From the cell containing the given text, extract its center point as [x, y] coordinate. 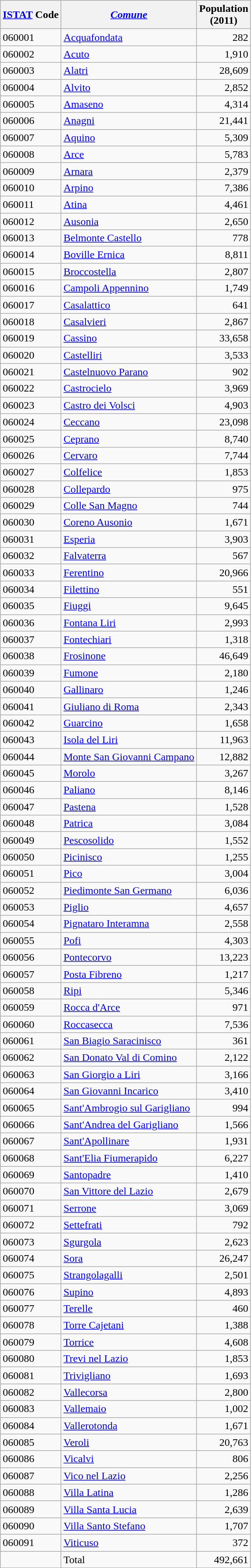
060072 [31, 1225]
060003 [31, 71]
060024 [31, 422]
San Giovanni Incarico [129, 1091]
Cervaro [129, 455]
Pescosolido [129, 840]
Supino [129, 1292]
060077 [31, 1309]
Fiuggi [129, 606]
060084 [31, 1426]
Pignataro Interamna [129, 924]
Terelle [129, 1309]
060017 [31, 305]
060013 [31, 238]
060016 [31, 288]
060085 [31, 1442]
1,707 [224, 1526]
San Biagio Saracinisco [129, 1041]
Pofi [129, 940]
1,910 [224, 54]
Sant'Ambrogio sul Garigliano [129, 1108]
7,386 [224, 188]
060079 [31, 1342]
060071 [31, 1208]
2,650 [224, 221]
4,303 [224, 940]
744 [224, 506]
2,867 [224, 322]
Anagni [129, 121]
060040 [31, 690]
Campoli Appennino [129, 288]
Sant'Apollinare [129, 1141]
Ripi [129, 991]
Santopadre [129, 1175]
060065 [31, 1108]
060005 [31, 104]
23,098 [224, 422]
Guarcino [129, 723]
060052 [31, 890]
Coreno Ausonio [129, 523]
1,693 [224, 1376]
060002 [31, 54]
Torre Cajetani [129, 1325]
060053 [31, 907]
Castelliri [129, 355]
Colle San Magno [129, 506]
Roccasecca [129, 1024]
Viticuso [129, 1543]
060009 [31, 171]
060021 [31, 372]
Sora [129, 1258]
778 [224, 238]
Filettino [129, 589]
060050 [31, 857]
060038 [31, 656]
4,657 [224, 907]
060034 [31, 589]
Sant'Elia Fiumerapido [129, 1158]
2,807 [224, 272]
9,645 [224, 606]
2,180 [224, 673]
060018 [31, 322]
Fontana Liri [129, 623]
4,314 [224, 104]
902 [224, 372]
060023 [31, 405]
Isola del Liri [129, 740]
2,623 [224, 1241]
Giuliano di Roma [129, 706]
Arpino [129, 188]
060091 [31, 1543]
060089 [31, 1509]
Ceccano [129, 422]
Acuto [129, 54]
2,256 [224, 1476]
Villa Santo Stefano [129, 1526]
1,217 [224, 974]
060029 [31, 506]
1,658 [224, 723]
Alvito [129, 87]
1,388 [224, 1325]
1,246 [224, 690]
Colfelice [129, 472]
20,763 [224, 1442]
Fumone [129, 673]
567 [224, 556]
060070 [31, 1191]
4,893 [224, 1292]
Frosinone [129, 656]
13,223 [224, 957]
060055 [31, 940]
Monte San Giovanni Campano [129, 756]
1,552 [224, 840]
Vallerotonda [129, 1426]
46,649 [224, 656]
060051 [31, 874]
060064 [31, 1091]
1,931 [224, 1141]
3,969 [224, 388]
Morolo [129, 773]
060011 [31, 204]
3,069 [224, 1208]
060027 [31, 472]
060047 [31, 807]
Broccostella [129, 272]
3,267 [224, 773]
060081 [31, 1376]
2,379 [224, 171]
Atina [129, 204]
060020 [31, 355]
Vico nel Lazio [129, 1476]
1,749 [224, 288]
Sant'Andrea del Garigliano [129, 1125]
060074 [31, 1258]
3,410 [224, 1091]
641 [224, 305]
806 [224, 1459]
3,903 [224, 539]
2,558 [224, 924]
060039 [31, 673]
Castelnuovo Parano [129, 372]
Vicalvi [129, 1459]
060048 [31, 824]
060004 [31, 87]
3,533 [224, 355]
060080 [31, 1359]
060014 [31, 255]
Trivigliano [129, 1376]
361 [224, 1041]
060045 [31, 773]
060041 [31, 706]
060043 [31, 740]
3,084 [224, 824]
Ceprano [129, 439]
060008 [31, 154]
Serrone [129, 1208]
Alatri [129, 71]
8,811 [224, 255]
Arce [129, 154]
060035 [31, 606]
Torrice [129, 1342]
460 [224, 1309]
060063 [31, 1074]
551 [224, 589]
Piglio [129, 907]
4,608 [224, 1342]
060090 [31, 1526]
060019 [31, 338]
ISTAT Code [31, 15]
Paliano [129, 790]
060015 [31, 272]
Population (2011) [224, 15]
060036 [31, 623]
Aquino [129, 138]
282 [224, 37]
1,566 [224, 1125]
Fontechiari [129, 639]
060054 [31, 924]
060083 [31, 1409]
2,852 [224, 87]
1,002 [224, 1409]
060057 [31, 974]
060059 [31, 1007]
060086 [31, 1459]
060006 [31, 121]
8,146 [224, 790]
4,461 [224, 204]
San Giorgio a Liri [129, 1074]
060075 [31, 1275]
372 [224, 1543]
060076 [31, 1292]
1,410 [224, 1175]
060046 [31, 790]
060062 [31, 1058]
Comune [129, 15]
Strangolagalli [129, 1275]
Arnara [129, 171]
060030 [31, 523]
20,966 [224, 573]
060068 [31, 1158]
Falvaterra [129, 556]
1,286 [224, 1492]
11,963 [224, 740]
2,343 [224, 706]
2,800 [224, 1392]
060067 [31, 1141]
060042 [31, 723]
Collepardo [129, 489]
060031 [31, 539]
060037 [31, 639]
Rocca d'Arce [129, 1007]
Settefrati [129, 1225]
33,658 [224, 338]
Amaseno [129, 104]
Posta Fibreno [129, 974]
28,609 [224, 71]
060022 [31, 388]
5,309 [224, 138]
Vallecorsa [129, 1392]
060033 [31, 573]
2,993 [224, 623]
060025 [31, 439]
12,882 [224, 756]
060088 [31, 1492]
Gallinaro [129, 690]
060073 [31, 1241]
5,783 [224, 154]
060066 [31, 1125]
Acquafondata [129, 37]
060026 [31, 455]
Cassino [129, 338]
Boville Ernica [129, 255]
Sgurgola [129, 1241]
Casalvieri [129, 322]
Ferentino [129, 573]
4,903 [224, 405]
Ausonia [129, 221]
2,501 [224, 1275]
Casalattico [129, 305]
060069 [31, 1175]
971 [224, 1007]
5,346 [224, 991]
6,227 [224, 1158]
Belmonte Castello [129, 238]
060060 [31, 1024]
1,255 [224, 857]
Picinisco [129, 857]
975 [224, 489]
7,744 [224, 455]
San Donato Val di Comino [129, 1058]
Total [129, 1560]
1,528 [224, 807]
Esperia [129, 539]
Castro dei Volsci [129, 405]
060010 [31, 188]
Vallemaio [129, 1409]
Trevi nel Lazio [129, 1359]
Patrica [129, 824]
792 [224, 1225]
492,661 [224, 1560]
2,122 [224, 1058]
21,441 [224, 121]
994 [224, 1108]
Veroli [129, 1442]
1,318 [224, 639]
060061 [31, 1041]
Pastena [129, 807]
060049 [31, 840]
8,740 [224, 439]
3,004 [224, 874]
Piedimonte San Germano [129, 890]
060012 [31, 221]
060082 [31, 1392]
2,679 [224, 1191]
3,166 [224, 1074]
060058 [31, 991]
060087 [31, 1476]
6,036 [224, 890]
060078 [31, 1325]
26,247 [224, 1258]
2,639 [224, 1509]
7,536 [224, 1024]
Castrocielo [129, 388]
060028 [31, 489]
Villa Latina [129, 1492]
San Vittore del Lazio [129, 1191]
Pontecorvo [129, 957]
Villa Santa Lucia [129, 1509]
060001 [31, 37]
060044 [31, 756]
Pico [129, 874]
060056 [31, 957]
060007 [31, 138]
060032 [31, 556]
